Locate the cell with the specified text and output its [X, Y] center coordinate. 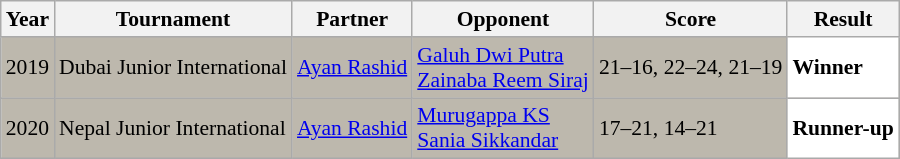
2020 [28, 128]
Opponent [503, 19]
2019 [28, 68]
Partner [352, 19]
Score [691, 19]
Year [28, 19]
Runner-up [842, 128]
Dubai Junior International [173, 68]
17–21, 14–21 [691, 128]
Tournament [173, 19]
21–16, 22–24, 21–19 [691, 68]
Murugappa KS Sania Sikkandar [503, 128]
Nepal Junior International [173, 128]
Winner [842, 68]
Result [842, 19]
Galuh Dwi Putra Zainaba Reem Siraj [503, 68]
